Return (x, y) of the center of cell containing provided text 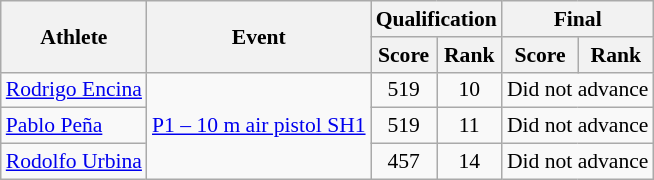
11 (470, 126)
14 (470, 162)
Rodrigo Encina (74, 90)
Pablo Peña (74, 126)
Final (578, 19)
Rodolfo Urbina (74, 162)
Athlete (74, 36)
Event (259, 36)
457 (404, 162)
P1 – 10 m air pistol SH1 (259, 126)
Qualification (436, 19)
10 (470, 90)
